Scan for the cell matching the given text and deliver its (x, y) coordinate at center. 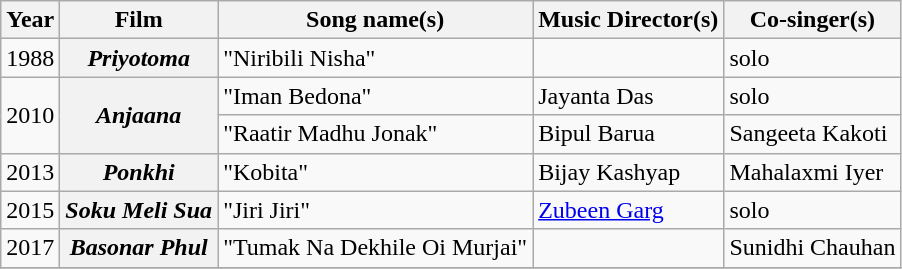
Jayanta Das (628, 96)
"Raatir Madhu Jonak" (376, 134)
"Kobita" (376, 172)
Bipul Barua (628, 134)
"Niribili Nisha" (376, 58)
"Tumak Na Dekhile Oi Murjai" (376, 248)
Film (139, 20)
"Jiri Jiri" (376, 210)
1988 (30, 58)
Sunidhi Chauhan (812, 248)
Sangeeta Kakoti (812, 134)
Priyotoma (139, 58)
Basonar Phul (139, 248)
"Iman Bedona" (376, 96)
Soku Meli Sua (139, 210)
Bijay Kashyap (628, 172)
Ponkhi (139, 172)
Mahalaxmi Iyer (812, 172)
2013 (30, 172)
Co-singer(s) (812, 20)
Zubeen Garg (628, 210)
Year (30, 20)
2017 (30, 248)
2010 (30, 115)
2015 (30, 210)
Song name(s) (376, 20)
Music Director(s) (628, 20)
Anjaana (139, 115)
